Output the (x, y) coordinate of the center of the cell containing the given text.  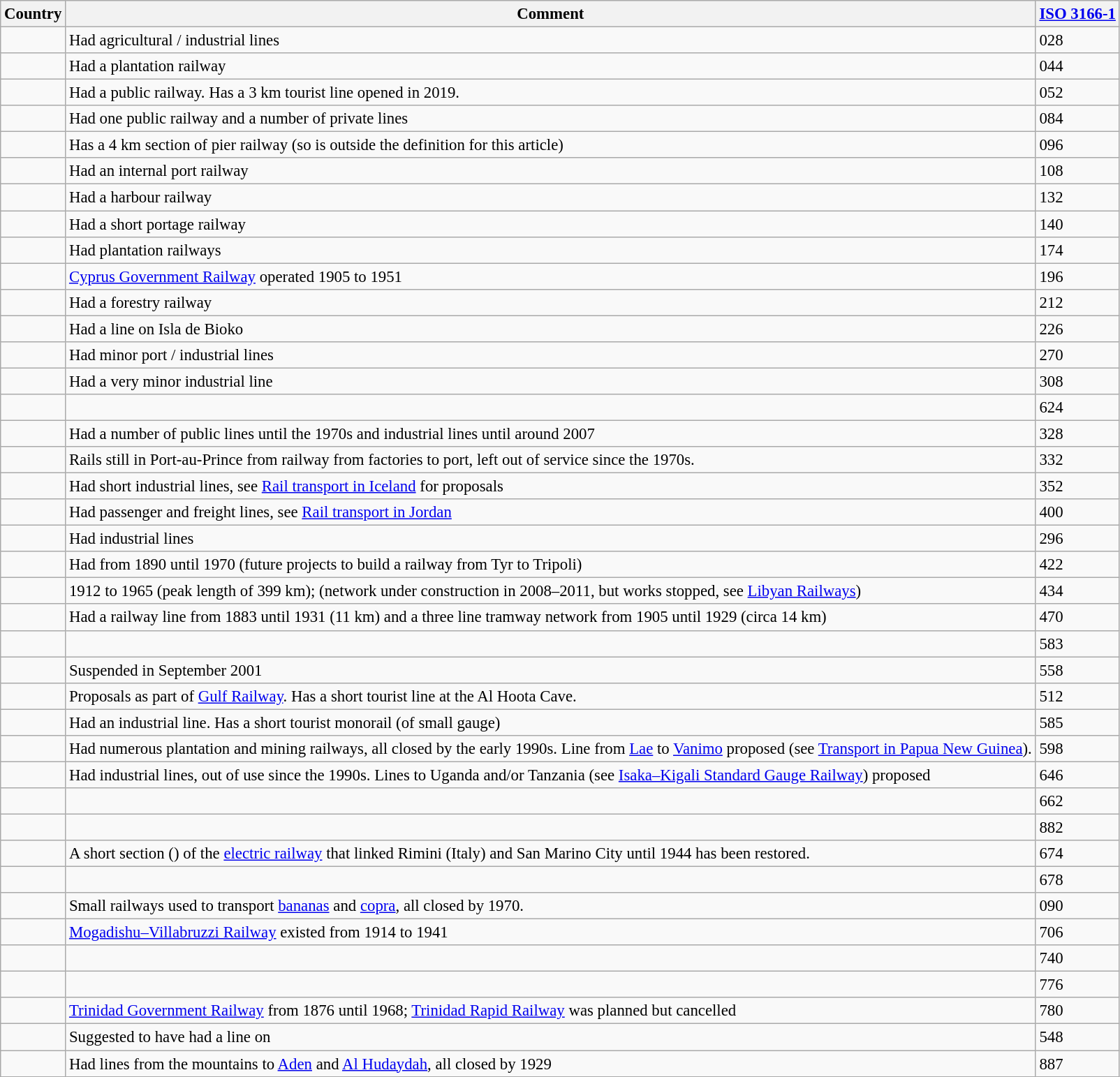
Mogadishu–Villabruzzi Railway existed from 1914 to 1941 (550, 933)
Comment (550, 14)
422 (1077, 565)
Had industrial lines, out of use since the 1990s. Lines to Uganda and/or Tanzania (see Isaka–Kigali Standard Gauge Railway) proposed (550, 775)
Had from 1890 until 1970 (future projects to build a railway from Tyr to Tripoli) (550, 565)
Proposals as part of Gulf Railway. Has a short tourist line at the Al Hoota Cave. (550, 696)
776 (1077, 985)
328 (1077, 433)
1912 to 1965 (peak length of 399 km); (network under construction in 2008–2011, but works stopped, see Libyan Railways) (550, 591)
Had passenger and freight lines, see Rail transport in Jordan (550, 512)
Had lines from the mountains to Aden and Al Hudaydah, all closed by 1929 (550, 1064)
108 (1077, 171)
226 (1077, 329)
096 (1077, 145)
084 (1077, 119)
Had one public railway and a number of private lines (550, 119)
Had a very minor industrial line (550, 381)
Had an internal port railway (550, 171)
512 (1077, 696)
882 (1077, 827)
140 (1077, 224)
044 (1077, 66)
Had industrial lines (550, 539)
090 (1077, 906)
706 (1077, 933)
646 (1077, 775)
028 (1077, 40)
052 (1077, 93)
400 (1077, 512)
A short section () of the electric railway that linked Rimini (Italy) and San Marino City until 1944 has been restored. (550, 854)
662 (1077, 801)
Cyprus Government Railway operated 1905 to 1951 (550, 276)
Suggested to have had a line on (550, 1037)
548 (1077, 1037)
308 (1077, 381)
585 (1077, 722)
Had a harbour railway (550, 198)
Had plantation railways (550, 250)
Had an industrial line. Has a short tourist monorail (of small gauge) (550, 722)
583 (1077, 644)
Had a plantation railway (550, 66)
Had a short portage railway (550, 224)
212 (1077, 302)
ISO 3166-1 (1077, 14)
740 (1077, 958)
332 (1077, 460)
Had a public railway. Has a 3 km tourist line opened in 2019. (550, 93)
Trinidad Government Railway from 1876 until 1968; Trinidad Rapid Railway was planned but cancelled (550, 1011)
196 (1077, 276)
434 (1077, 591)
780 (1077, 1011)
470 (1077, 618)
678 (1077, 880)
Had a railway line from 1883 until 1931 (11 km) and a three line tramway network from 1905 until 1929 (circa 14 km) (550, 618)
132 (1077, 198)
Had short industrial lines, see Rail transport in Iceland for proposals (550, 486)
Rails still in Port-au-Prince from railway from factories to port, left out of service since the 1970s. (550, 460)
Had minor port / industrial lines (550, 355)
Country (34, 14)
Small railways used to transport bananas and copra, all closed by 1970. (550, 906)
624 (1077, 408)
558 (1077, 670)
Had a forestry railway (550, 302)
Had numerous plantation and mining railways, all closed by the early 1990s. Line from Lae to Vanimo proposed (see Transport in Papua New Guinea). (550, 749)
Had a line on Isla de Bioko (550, 329)
174 (1077, 250)
Had agricultural / industrial lines (550, 40)
352 (1077, 486)
598 (1077, 749)
Has a 4 km section of pier railway (so is outside the definition for this article) (550, 145)
Suspended in September 2001 (550, 670)
Had a number of public lines until the 1970s and industrial lines until around 2007 (550, 433)
296 (1077, 539)
674 (1077, 854)
270 (1077, 355)
887 (1077, 1064)
